Pinpoint the cell where the given text exists, returning its (x, y) midpoint coordinate. 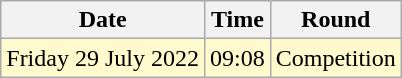
09:08 (237, 58)
Friday 29 July 2022 (103, 58)
Competition (336, 58)
Round (336, 20)
Time (237, 20)
Date (103, 20)
